Output the (x, y) coordinate of the center of the cell containing the given text.  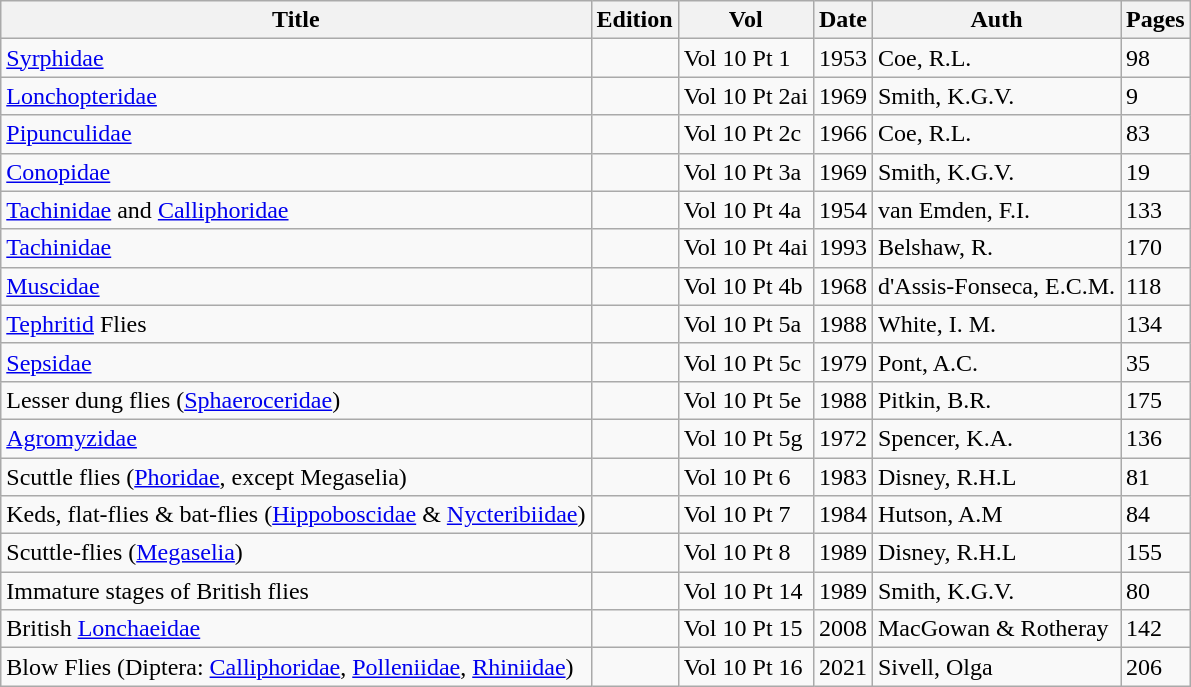
19 (1156, 172)
Vol 10 Pt 15 (746, 629)
Vol 10 Pt 1 (746, 58)
118 (1156, 286)
206 (1156, 667)
134 (1156, 324)
Keds, flat-flies & bat-flies (Hippoboscidae & Nycteribiidae) (296, 515)
Vol 10 Pt 8 (746, 553)
1954 (842, 210)
Date (842, 20)
35 (1156, 362)
Vol 10 Pt 2c (746, 134)
1968 (842, 286)
2008 (842, 629)
1979 (842, 362)
Vol 10 Pt 4b (746, 286)
Auth (996, 20)
1984 (842, 515)
Pipunculidae (296, 134)
Lesser dung flies (Sphaeroceridae) (296, 400)
142 (1156, 629)
Conopidae (296, 172)
Vol 10 Pt 4a (746, 210)
British Lonchaeidae (296, 629)
Hutson, A.M (996, 515)
Title (296, 20)
Vol 10 Pt 5a (746, 324)
9 (1156, 96)
Muscidae (296, 286)
Syrphidae (296, 58)
Sepsidae (296, 362)
Vol 10 Pt 5c (746, 362)
Agromyzidae (296, 438)
Lonchopteridae (296, 96)
Vol 10 Pt 4ai (746, 248)
Vol 10 Pt 5g (746, 438)
98 (1156, 58)
2021 (842, 667)
1972 (842, 438)
1993 (842, 248)
155 (1156, 553)
Sivell, Olga (996, 667)
d'Assis-Fonseca, E.C.M. (996, 286)
136 (1156, 438)
Blow Flies (Diptera: Calliphoridae, Polleniidae, Rhiniidae) (296, 667)
Scuttle flies (Phoridae, except Megaselia) (296, 477)
Tephritid Flies (296, 324)
83 (1156, 134)
Belshaw, R. (996, 248)
Vol 10 Pt 7 (746, 515)
1953 (842, 58)
van Emden, F.I. (996, 210)
Vol 10 Pt 5e (746, 400)
1966 (842, 134)
Scuttle-flies (Megaselia) (296, 553)
Pitkin, B.R. (996, 400)
Vol 10 Pt 3a (746, 172)
Vol 10 Pt 16 (746, 667)
175 (1156, 400)
84 (1156, 515)
133 (1156, 210)
Vol 10 Pt 2ai (746, 96)
Vol (746, 20)
Vol 10 Pt 6 (746, 477)
81 (1156, 477)
Tachinidae and Calliphoridae (296, 210)
White, I. M. (996, 324)
170 (1156, 248)
MacGowan & Rotheray (996, 629)
Spencer, K.A. (996, 438)
1983 (842, 477)
80 (1156, 591)
Vol 10 Pt 14 (746, 591)
Immature stages of British flies (296, 591)
Tachinidae (296, 248)
Pont, A.C. (996, 362)
Edition (634, 20)
Pages (1156, 20)
